Detect which cell encompasses the target text, then output its (x, y) center coordinate. 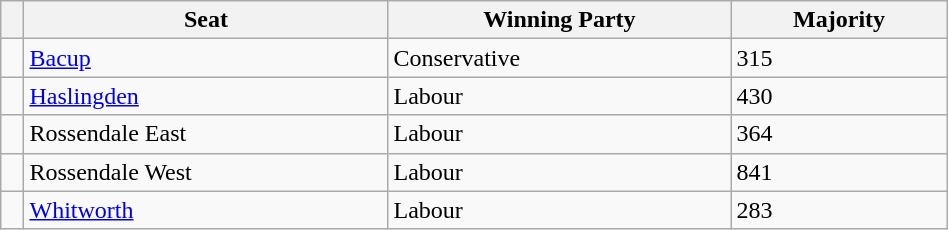
841 (839, 172)
Winning Party (560, 20)
Whitworth (206, 210)
Majority (839, 20)
Haslingden (206, 96)
315 (839, 58)
Bacup (206, 58)
430 (839, 96)
283 (839, 210)
Seat (206, 20)
Rossendale East (206, 134)
364 (839, 134)
Rossendale West (206, 172)
Conservative (560, 58)
